Locate the cell with the specified text and output its (X, Y) center coordinate. 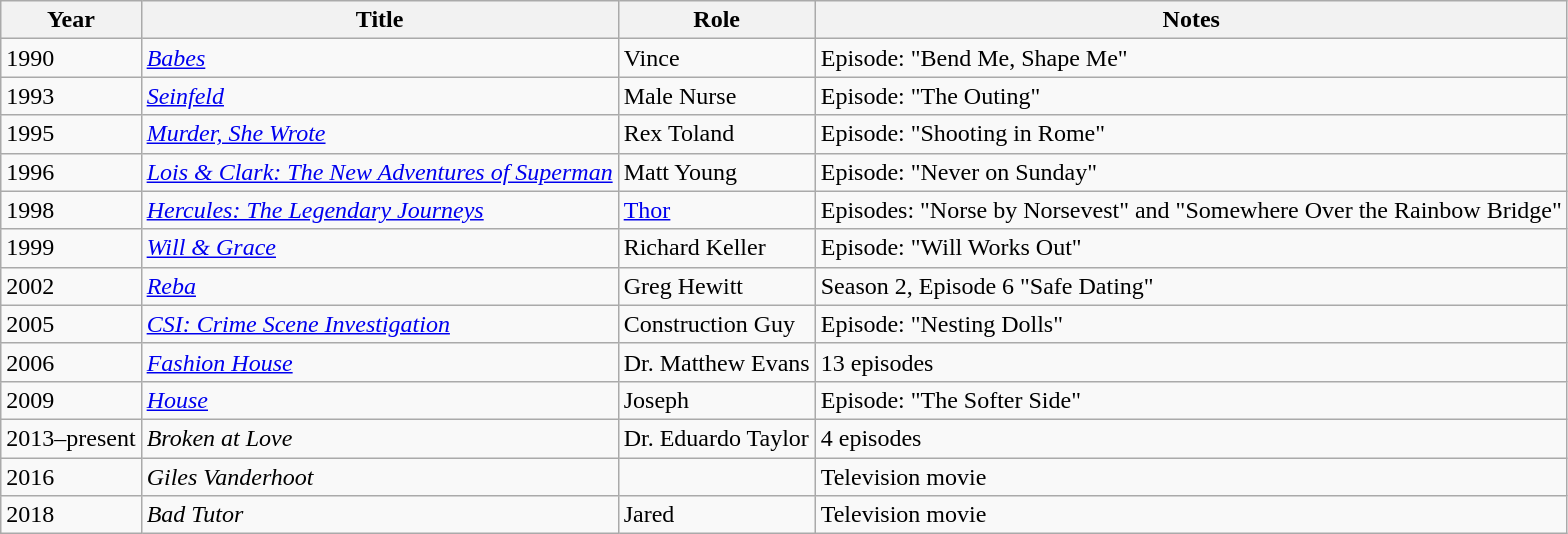
Season 2, Episode 6 "Safe Dating" (1191, 286)
2005 (71, 324)
4 episodes (1191, 438)
House (380, 400)
1999 (71, 248)
Episode: "Bend Me, Shape Me" (1191, 58)
Vince (716, 58)
Episode: "The Outing" (1191, 96)
Seinfeld (380, 96)
Year (71, 20)
Notes (1191, 20)
2016 (71, 477)
1993 (71, 96)
1995 (71, 134)
Richard Keller (716, 248)
2006 (71, 362)
Episode: "Never on Sunday" (1191, 172)
Dr. Matthew Evans (716, 362)
Hercules: The Legendary Journeys (380, 210)
Episode: "Will Works Out" (1191, 248)
2009 (71, 400)
CSI: Crime Scene Investigation (380, 324)
Episode: "The Softer Side" (1191, 400)
Construction Guy (716, 324)
2002 (71, 286)
Episode: "Nesting Dolls" (1191, 324)
2013–present (71, 438)
Jared (716, 515)
Dr. Eduardo Taylor (716, 438)
2018 (71, 515)
Title (380, 20)
Lois & Clark: The New Adventures of Superman (380, 172)
Rex Toland (716, 134)
Joseph (716, 400)
Murder, She Wrote (380, 134)
Fashion House (380, 362)
Will & Grace (380, 248)
Matt Young (716, 172)
Babes (380, 58)
Episodes: "Norse by Norsevest" and "Somewhere Over the Rainbow Bridge" (1191, 210)
Greg Hewitt (716, 286)
Thor (716, 210)
Male Nurse (716, 96)
1998 (71, 210)
1990 (71, 58)
Broken at Love (380, 438)
Role (716, 20)
Giles Vanderhoot (380, 477)
1996 (71, 172)
Reba (380, 286)
Bad Tutor (380, 515)
Episode: "Shooting in Rome" (1191, 134)
13 episodes (1191, 362)
